Search for the cell housing the specified text and yield its [X, Y] center coordinate. 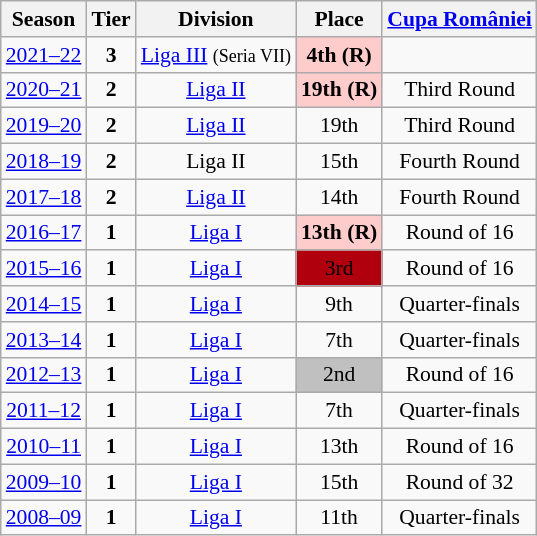
13th (R) [339, 233]
Tier [110, 19]
19th [339, 126]
3rd [339, 269]
2010–11 [44, 447]
2020–21 [44, 90]
11th [339, 518]
2015–16 [44, 269]
2021–22 [44, 55]
2nd [339, 375]
Round of 32 [460, 482]
2009–10 [44, 482]
2016–17 [44, 233]
Place [339, 19]
Cupa României [460, 19]
13th [339, 447]
2013–14 [44, 340]
2014–15 [44, 304]
3 [110, 55]
14th [339, 197]
9th [339, 304]
2017–18 [44, 197]
2012–13 [44, 375]
Liga III (Seria VII) [216, 55]
Division [216, 19]
4th (R) [339, 55]
2011–12 [44, 411]
2008–09 [44, 518]
2019–20 [44, 126]
2018–19 [44, 162]
19th (R) [339, 90]
Season [44, 19]
